From the cell containing the given text, extract its center point as [x, y] coordinate. 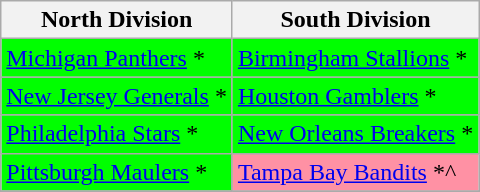
Birmingham Stallions * [355, 58]
South Division [355, 20]
North Division [117, 20]
Tampa Bay Bandits *^ [355, 172]
Pittsburgh Maulers * [117, 172]
New Orleans Breakers * [355, 134]
Michigan Panthers * [117, 58]
Houston Gamblers * [355, 96]
New Jersey Generals * [117, 96]
Philadelphia Stars * [117, 134]
